Extract the (X, Y) coordinate from the center of the cell holding the provided text.  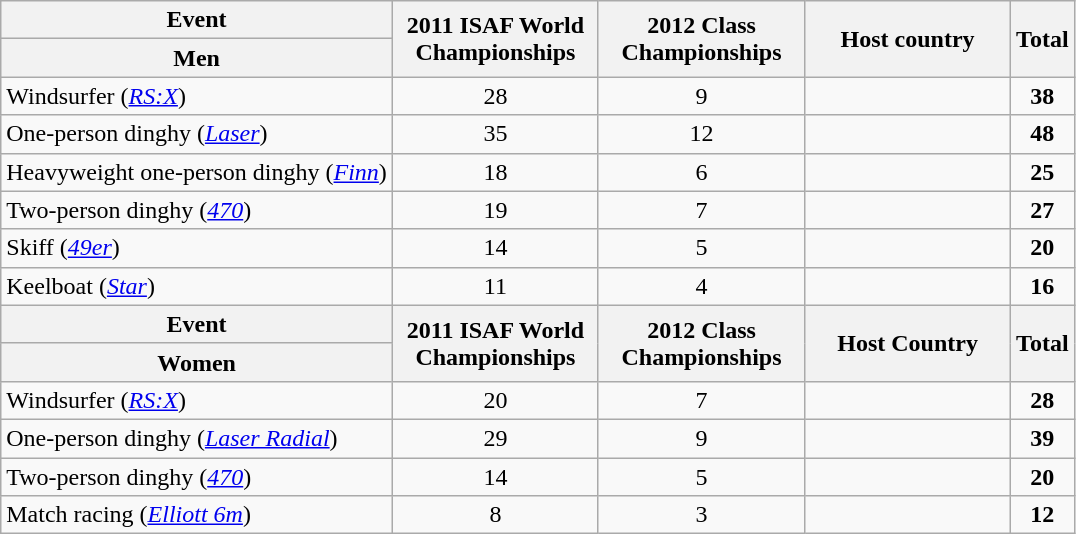
11 (495, 286)
18 (495, 172)
Heavyweight one-person dinghy (Finn) (197, 172)
Host country (908, 39)
Match racing (Elliott 6m) (197, 515)
35 (495, 134)
6 (701, 172)
One-person dinghy (Laser Radial) (197, 438)
4 (701, 286)
Skiff (49er) (197, 248)
19 (495, 210)
38 (1043, 96)
3 (701, 515)
16 (1043, 286)
Men (197, 58)
Women (197, 362)
27 (1043, 210)
8 (495, 515)
Keelboat (Star) (197, 286)
48 (1043, 134)
25 (1043, 172)
29 (495, 438)
Host Country (908, 343)
39 (1043, 438)
One-person dinghy (Laser) (197, 134)
